Capture the cell that displays the provided text and extract its [x, y] central coordinate. 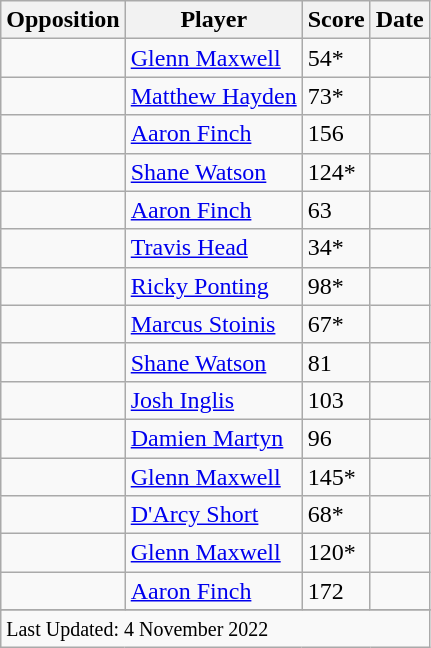
Ricky Ponting [214, 286]
120* [336, 553]
81 [336, 362]
Damien Martyn [214, 438]
103 [336, 400]
Score [336, 20]
172 [336, 591]
68* [336, 515]
Travis Head [214, 248]
Player [214, 20]
Matthew Hayden [214, 96]
Marcus Stoinis [214, 324]
Opposition [63, 20]
145* [336, 477]
34* [336, 248]
156 [336, 134]
D'Arcy Short [214, 515]
54* [336, 58]
67* [336, 324]
73* [336, 96]
124* [336, 172]
63 [336, 210]
98* [336, 286]
Josh Inglis [214, 400]
Last Updated: 4 November 2022 [215, 629]
Date [400, 20]
96 [336, 438]
